Identify which cell holds the provided text, then report its (X, Y) central coordinate. 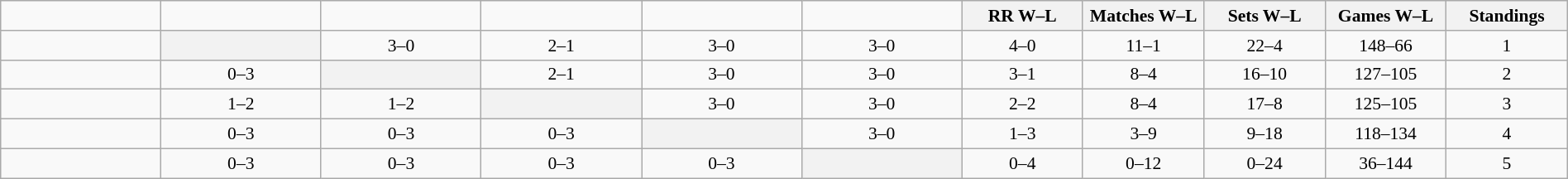
Matches W–L (1143, 16)
Standings (1507, 16)
0–4 (1022, 163)
Games W–L (1385, 16)
RR W–L (1022, 16)
22–4 (1264, 46)
125–105 (1385, 104)
0–24 (1264, 163)
9–18 (1264, 134)
3–1 (1022, 75)
4 (1507, 134)
118–134 (1385, 134)
1 (1507, 46)
5 (1507, 163)
3–9 (1143, 134)
127–105 (1385, 75)
17–8 (1264, 104)
0–12 (1143, 163)
4–0 (1022, 46)
Sets W–L (1264, 16)
11–1 (1143, 46)
3 (1507, 104)
16–10 (1264, 75)
2–2 (1022, 104)
1–3 (1022, 134)
36–144 (1385, 163)
148–66 (1385, 46)
2 (1507, 75)
